For the text-containing cell, return its midpoint in (x, y) coordinate format. 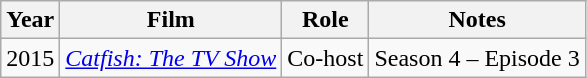
Film (171, 20)
Co-host (326, 58)
Notes (477, 20)
Season 4 – Episode 3 (477, 58)
Catfish: The TV Show (171, 58)
Year (30, 20)
2015 (30, 58)
Role (326, 20)
